Pinpoint the cell where the given text exists, returning its [X, Y] midpoint coordinate. 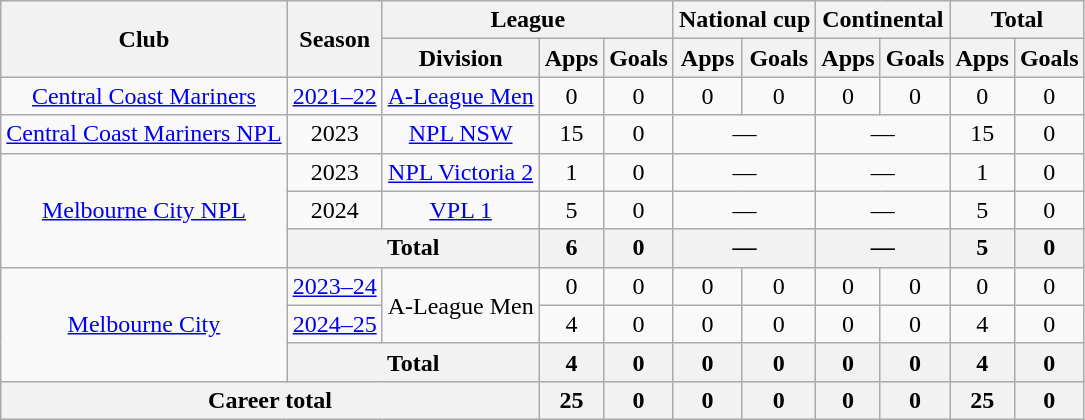
Central Coast Mariners NPL [144, 134]
Division [460, 58]
2024–25 [334, 324]
Central Coast Mariners [144, 96]
VPL 1 [460, 210]
Melbourne City NPL [144, 210]
Club [144, 39]
National cup [744, 20]
6 [571, 248]
League [528, 20]
Continental [883, 20]
2023–24 [334, 286]
2024 [334, 210]
Career total [270, 400]
Season [334, 39]
NPL NSW [460, 134]
NPL Victoria 2 [460, 172]
Melbourne City [144, 324]
2021–22 [334, 96]
